Return the [x, y] coordinate for the center point of the cell that contains the specified text.  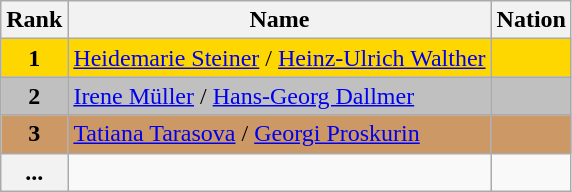
Rank [34, 20]
1 [34, 58]
Tatiana Tarasova / Georgi Proskurin [280, 134]
Nation [531, 20]
Irene Müller / Hans-Georg Dallmer [280, 96]
3 [34, 134]
... [34, 172]
Name [280, 20]
Heidemarie Steiner / Heinz-Ulrich Walther [280, 58]
2 [34, 96]
